Identify which cell holds the provided text, then report its [X, Y] central coordinate. 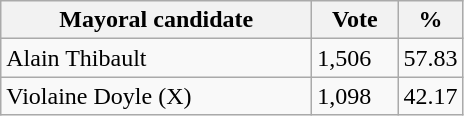
% [430, 20]
Violaine Doyle (X) [156, 96]
Mayoral candidate [156, 20]
57.83 [430, 58]
Vote [355, 20]
1,506 [355, 58]
42.17 [430, 96]
Alain Thibault [156, 58]
1,098 [355, 96]
